Scan for the cell matching the given text and deliver its (x, y) coordinate at center. 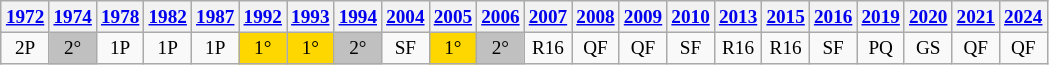
2010 (691, 17)
2020 (928, 17)
2016 (833, 17)
1992 (263, 17)
2015 (786, 17)
1987 (215, 17)
GS (928, 48)
2024 (1023, 17)
2008 (596, 17)
2021 (976, 17)
1993 (311, 17)
1982 (168, 17)
1978 (120, 17)
2004 (406, 17)
2005 (453, 17)
1972 (25, 17)
2006 (501, 17)
2009 (643, 17)
2019 (881, 17)
1994 (358, 17)
2007 (548, 17)
2P (25, 48)
PQ (881, 48)
1974 (73, 17)
2013 (738, 17)
